For the text-containing cell, return its midpoint in (x, y) coordinate format. 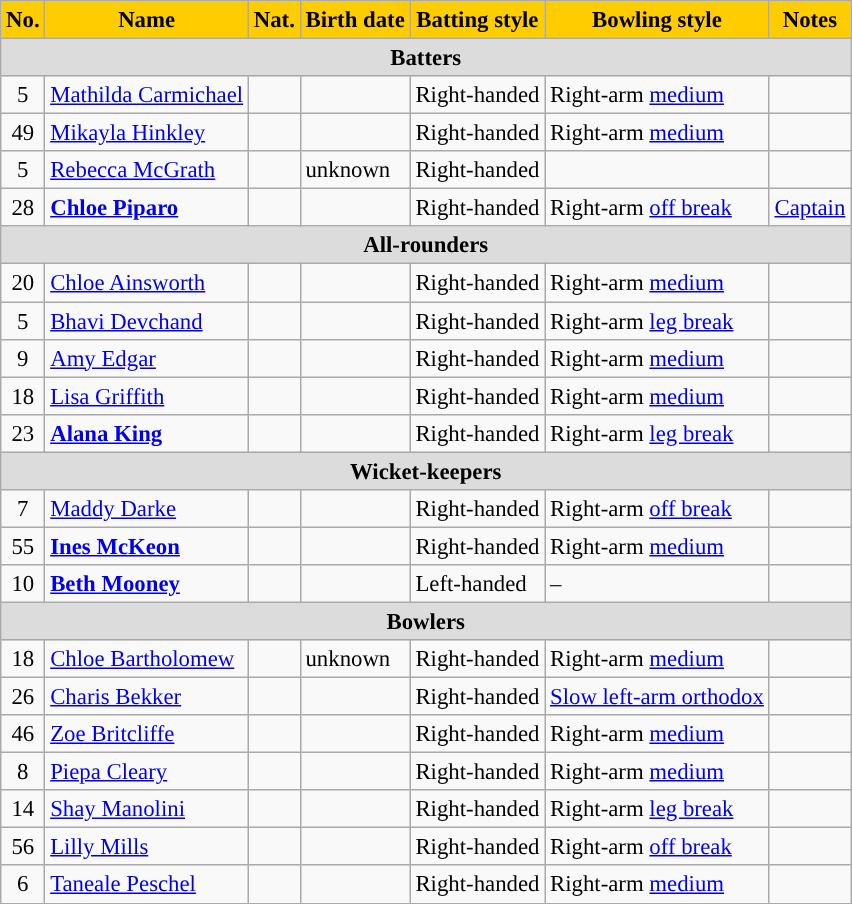
Mikayla Hinkley (147, 133)
Chloe Piparo (147, 208)
Nat. (274, 20)
Ines McKeon (147, 546)
Wicket-keepers (426, 471)
Lisa Griffith (147, 396)
Bhavi Devchand (147, 321)
10 (23, 584)
– (657, 584)
Batters (426, 58)
Lilly Mills (147, 847)
Zoe Britcliffe (147, 734)
Left-handed (478, 584)
Notes (810, 20)
Rebecca McGrath (147, 170)
55 (23, 546)
Batting style (478, 20)
Piepa Cleary (147, 772)
7 (23, 509)
49 (23, 133)
26 (23, 697)
Maddy Darke (147, 509)
56 (23, 847)
Alana King (147, 433)
Shay Manolini (147, 809)
9 (23, 358)
Birth date (355, 20)
28 (23, 208)
8 (23, 772)
Taneale Peschel (147, 885)
No. (23, 20)
Slow left-arm orthodox (657, 697)
14 (23, 809)
All-rounders (426, 245)
Bowlers (426, 621)
6 (23, 885)
23 (23, 433)
Charis Bekker (147, 697)
Chloe Ainsworth (147, 283)
Beth Mooney (147, 584)
Name (147, 20)
Captain (810, 208)
Amy Edgar (147, 358)
Chloe Bartholomew (147, 659)
Mathilda Carmichael (147, 95)
Bowling style (657, 20)
20 (23, 283)
46 (23, 734)
